Output the [X, Y] coordinate of the center of the cell containing the given text.  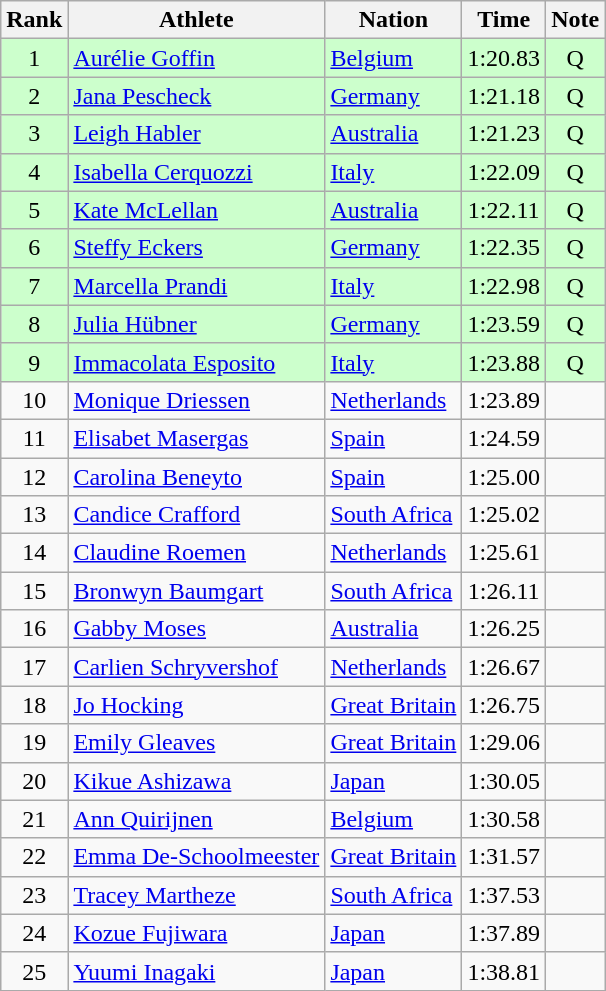
24 [34, 933]
1:37.53 [504, 895]
15 [34, 591]
19 [34, 743]
14 [34, 553]
Carolina Beneyto [196, 477]
1:22.98 [504, 286]
1:31.57 [504, 857]
Note [576, 20]
1:29.06 [504, 743]
Marcella Prandi [196, 286]
Tracey Martheze [196, 895]
21 [34, 819]
Yuumi Inagaki [196, 971]
Carlien Schryvershof [196, 667]
1:24.59 [504, 438]
Leigh Habler [196, 134]
1 [34, 58]
Immacolata Esposito [196, 362]
1:30.05 [504, 781]
8 [34, 324]
Aurélie Goffin [196, 58]
Kate McLellan [196, 210]
4 [34, 172]
12 [34, 477]
Steffy Eckers [196, 248]
1:26.11 [504, 591]
Monique Driessen [196, 400]
13 [34, 515]
Kikue Ashizawa [196, 781]
23 [34, 895]
Elisabet Masergas [196, 438]
22 [34, 857]
1:21.18 [504, 96]
Bronwyn Baumgart [196, 591]
25 [34, 971]
1:38.81 [504, 971]
2 [34, 96]
1:26.67 [504, 667]
16 [34, 629]
7 [34, 286]
9 [34, 362]
1:25.00 [504, 477]
Gabby Moses [196, 629]
Julia Hübner [196, 324]
Rank [34, 20]
6 [34, 248]
1:22.11 [504, 210]
5 [34, 210]
1:25.02 [504, 515]
1:23.88 [504, 362]
1:23.59 [504, 324]
Jana Pescheck [196, 96]
Emily Gleaves [196, 743]
3 [34, 134]
Time [504, 20]
1:37.89 [504, 933]
1:23.89 [504, 400]
20 [34, 781]
11 [34, 438]
1:22.35 [504, 248]
Emma De-Schoolmeester [196, 857]
10 [34, 400]
Candice Crafford [196, 515]
Isabella Cerquozzi [196, 172]
17 [34, 667]
Nation [394, 20]
Kozue Fujiwara [196, 933]
1:26.25 [504, 629]
Athlete [196, 20]
1:22.09 [504, 172]
1:25.61 [504, 553]
Ann Quirijnen [196, 819]
1:21.23 [504, 134]
Claudine Roemen [196, 553]
1:30.58 [504, 819]
18 [34, 705]
Jo Hocking [196, 705]
1:26.75 [504, 705]
1:20.83 [504, 58]
